For the text-containing cell, return its midpoint in (x, y) coordinate format. 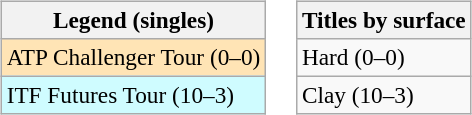
Hard (0–0) (384, 57)
Clay (10–3) (384, 95)
ITF Futures Tour (10–3) (133, 95)
Legend (singles) (133, 20)
ATP Challenger Tour (0–0) (133, 57)
Titles by surface (384, 20)
